Capture the cell that displays the provided text and extract its [X, Y] central coordinate. 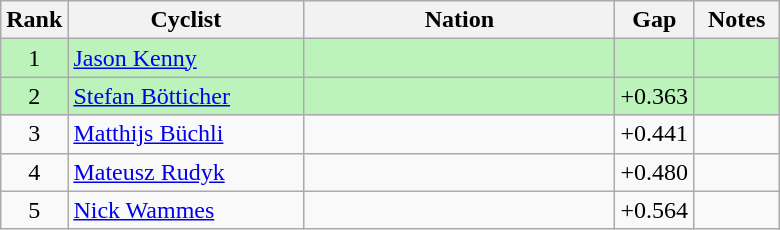
Matthijs Büchli [186, 134]
1 [34, 58]
5 [34, 210]
Nation [460, 20]
2 [34, 96]
Mateusz Rudyk [186, 172]
Rank [34, 20]
Notes [737, 20]
Jason Kenny [186, 58]
+0.441 [654, 134]
+0.363 [654, 96]
3 [34, 134]
4 [34, 172]
+0.564 [654, 210]
Nick Wammes [186, 210]
+0.480 [654, 172]
Cyclist [186, 20]
Gap [654, 20]
Stefan Bötticher [186, 96]
